Scan for the cell matching the given text and deliver its (X, Y) coordinate at center. 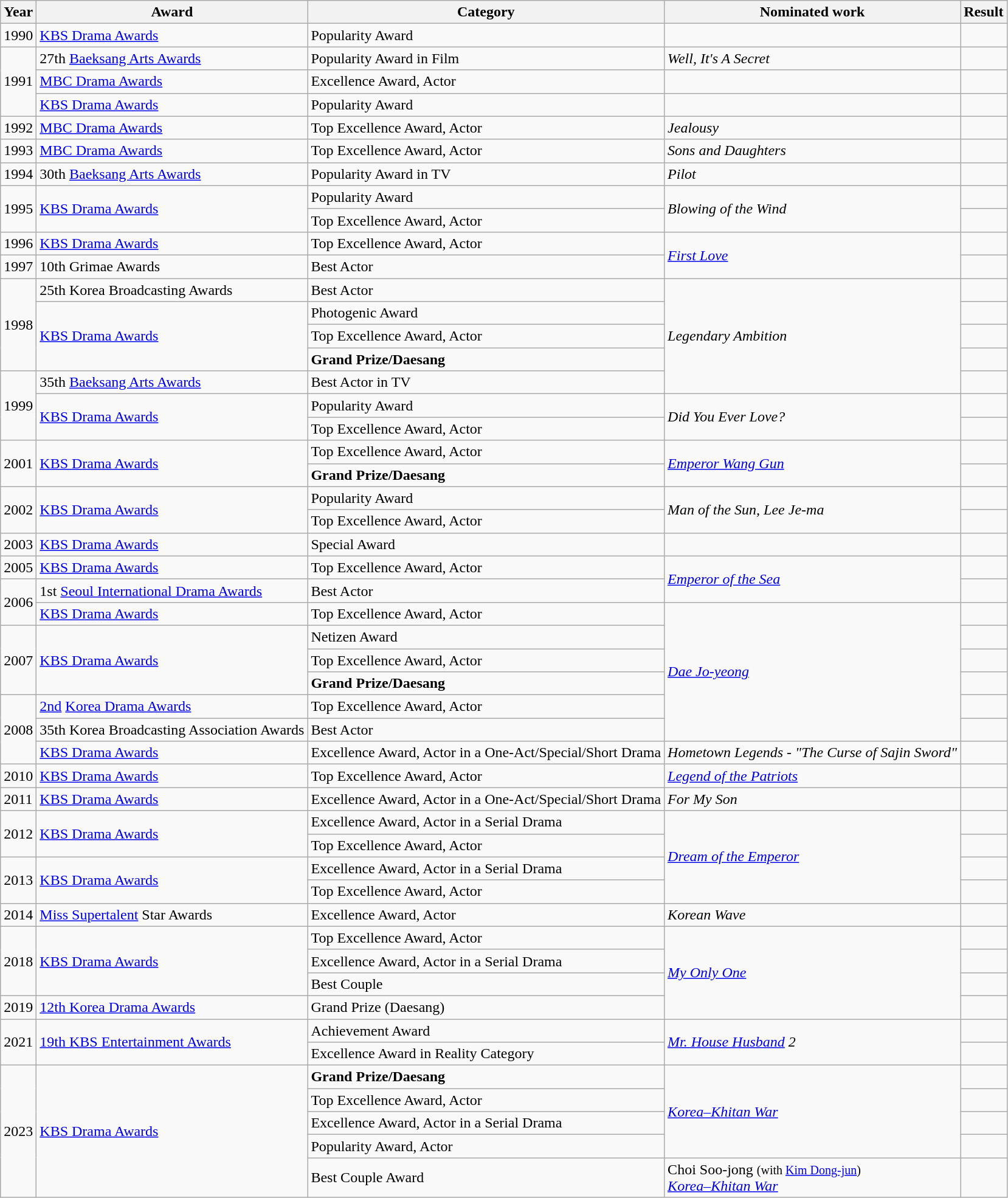
1999 (18, 406)
2021 (18, 1042)
Blowing of the Wind (812, 209)
Jealousy (812, 128)
Emperor Wang Gun (812, 463)
Popularity Award, Actor (486, 1146)
Man of the Sun, Lee Je-ma (812, 510)
2018 (18, 961)
10th Grimae Awards (172, 266)
Miss Supertalent Star Awards (172, 915)
Nominated work (812, 12)
1993 (18, 151)
Year (18, 12)
1st Seoul International Drama Awards (172, 590)
1992 (18, 128)
1991 (18, 81)
Sons and Daughters (812, 151)
19th KBS Entertainment Awards (172, 1042)
2002 (18, 510)
1994 (18, 174)
Korea–Khitan War (812, 1112)
First Love (812, 255)
Excellence Award in Reality Category (486, 1054)
2013 (18, 880)
2007 (18, 660)
2001 (18, 463)
Best Actor in TV (486, 383)
Dream of the Emperor (812, 857)
2003 (18, 544)
1990 (18, 35)
1996 (18, 243)
1995 (18, 209)
Legend of the Patriots (812, 776)
Netizen Award (486, 637)
Legendary Ambition (812, 336)
Grand Prize (Daesang) (486, 1007)
2014 (18, 915)
2nd Korea Drama Awards (172, 707)
2010 (18, 776)
35th Korea Broadcasting Association Awards (172, 730)
Dae Jo-yeong (812, 671)
Korean Wave (812, 915)
2019 (18, 1007)
2008 (18, 730)
30th Baeksang Arts Awards (172, 174)
Pilot (812, 174)
Achievement Award (486, 1031)
2005 (18, 567)
Photogenic Award (486, 313)
27th Baeksang Arts Awards (172, 58)
2023 (18, 1131)
Hometown Legends - "The Curse of Sajin Sword" (812, 753)
35th Baeksang Arts Awards (172, 383)
Category (486, 12)
Best Couple (486, 984)
2006 (18, 602)
Choi Soo-jong (with Kim Dong-jun) Korea–Khitan War (812, 1177)
Popularity Award in TV (486, 174)
Best Couple Award (486, 1177)
12th Korea Drama Awards (172, 1007)
2012 (18, 834)
Popularity Award in Film (486, 58)
Well, It's A Secret (812, 58)
1998 (18, 325)
Special Award (486, 544)
2011 (18, 799)
Result (984, 12)
Mr. House Husband 2 (812, 1042)
Did You Ever Love? (812, 417)
1997 (18, 266)
25th Korea Broadcasting Awards (172, 290)
Award (172, 12)
For My Son (812, 799)
Emperor of the Sea (812, 579)
My Only One (812, 972)
